Detect which cell encompasses the target text, then output its (X, Y) center coordinate. 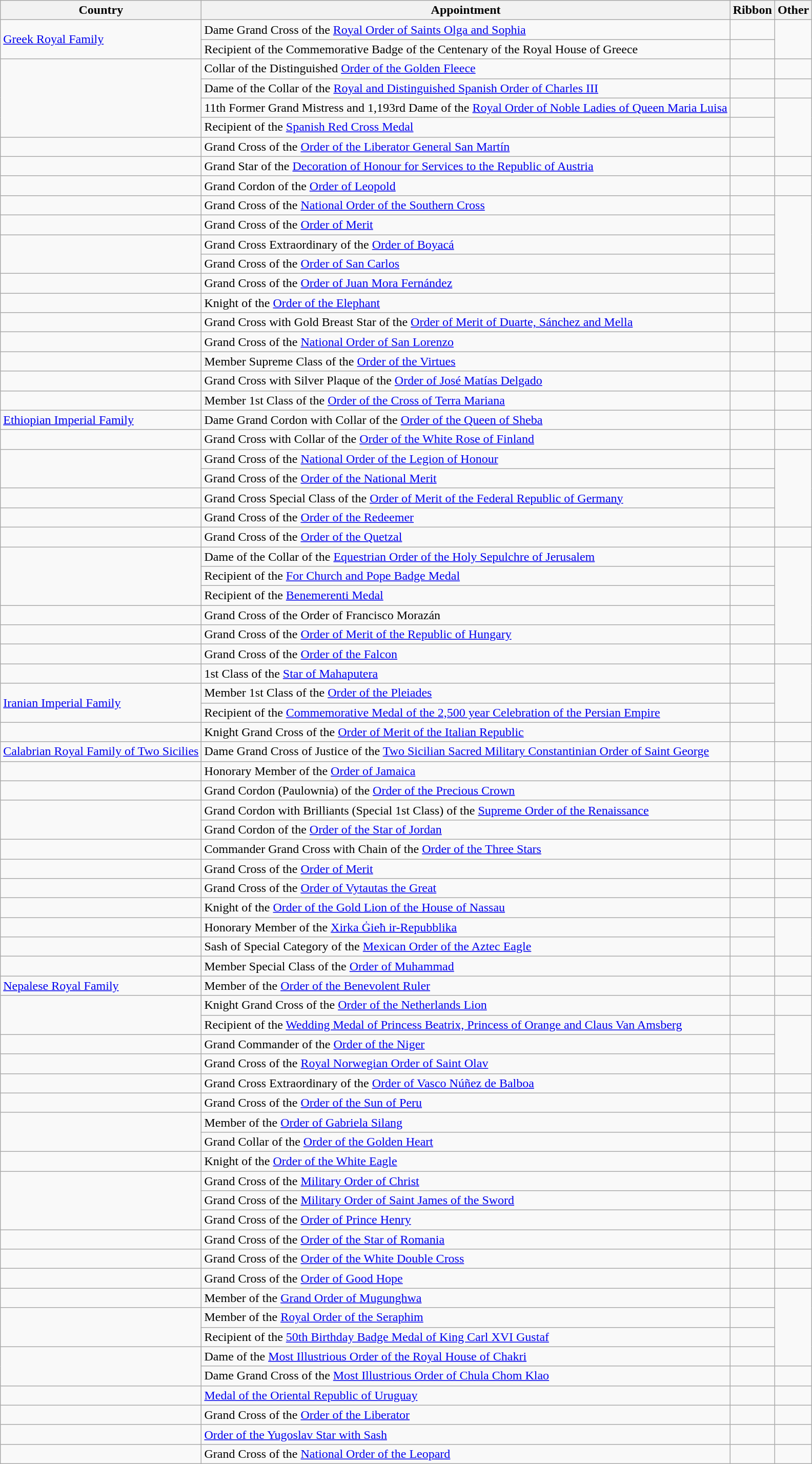
Member 1st Class of the Order of the Pleiades (465, 693)
Dame Grand Cross of the Most Illustrious Order of Chula Chom Klao (465, 1376)
Recipient of the 50th Birthday Badge Medal of King Carl XVI Gustaf (465, 1337)
Ethiopian Imperial Family (101, 420)
Dame Grand Cordon with Collar of the Order of the Queen of Sheba (465, 420)
Country (101, 10)
Honorary Member of the Order of Jamaica (465, 771)
Other (793, 10)
Sash of Special Category of the Mexican Order of the Aztec Eagle (465, 947)
Member of the Order of Gabriela Silang (465, 1122)
Knight of the Order of the White Eagle (465, 1161)
Grand Cross of the Order of the Liberator General San Martín (465, 147)
Grand Cordon (Paulownia) of the Order of the Precious Crown (465, 790)
Medal of the Oriental Republic of Uruguay (465, 1395)
Grand Cross of the Order of Good Hope (465, 1278)
Grand Cross of the Order of Prince Henry (465, 1220)
Grand Commander of the Order of the Niger (465, 1044)
Grand Cordon with Brilliants (Special 1st Class) of the Supreme Order of the Renaissance (465, 810)
Recipient of the Spanish Red Cross Medal (465, 127)
Grand Cross of the Order of San Carlos (465, 264)
Calabrian Royal Family of Two Sicilies (101, 751)
Ribbon (753, 10)
Grand Cross of the Order of Juan Mora Fernández (465, 283)
Recipient of the For Church and Pope Badge Medal (465, 576)
Recipient of the Commemorative Badge of the Centenary of the Royal House of Greece (465, 49)
Nepalese Royal Family (101, 986)
Grand Cross of the Order of the Star of Romania (465, 1239)
Grand Cross Extraordinary of the Order of Vasco Núñez de Balboa (465, 1083)
Member Special Class of the Order of Muhammad (465, 966)
Grand Cross of the Order of the White Double Cross (465, 1259)
Collar of the Distinguished Order of the Golden Fleece (465, 69)
Grand Cross Extraordinary of the Order of Boyacá (465, 245)
Grand Cross of the Order of Francisco Morazán (465, 615)
Order of the Yugoslav Star with Sash (465, 1434)
Grand Cordon of the Order of the Star of Jordan (465, 829)
Grand Star of the Decoration of Honour for Services to the Republic of Austria (465, 166)
Grand Cross with Silver Plaque of the Order of José Matías Delgado (465, 381)
Member Supreme Class of the Order of the Virtues (465, 361)
1st Class of the Star of Mahaputera (465, 674)
Dame of the Collar of the Royal and Distinguished Spanish Order of Charles III (465, 88)
Grand Cross Special Class of the Order of Merit of the Federal Republic of Germany (465, 498)
Grand Cordon of the Order of Leopold (465, 186)
Grand Collar of the Order of the Golden Heart (465, 1142)
11th Former Grand Mistress and 1,193rd Dame of the Royal Order of Noble Ladies of Queen Maria Luisa (465, 108)
Grand Cross of the Order of the Sun of Peru (465, 1103)
Appointment (465, 10)
Dame of the Most Illustrious Order of the Royal House of Chakri (465, 1356)
Grand Cross of the Military Order of Saint James of the Sword (465, 1201)
Grand Cross of the Order of the National Merit (465, 478)
Honorary Member of the Xirka Ġieħ ir-Repubblika (465, 927)
Member 1st Class of the Order of the Cross of Terra Mariana (465, 400)
Member of the Royal Order of the Seraphim (465, 1317)
Grand Cross of the Military Order of Christ (465, 1181)
Grand Cross of the National Order of the Leopard (465, 1454)
Knight Grand Cross of the Order of Merit of the Italian Republic (465, 732)
Dame of the Collar of the Equestrian Order of the Holy Sepulchre of Jerusalem (465, 556)
Grand Cross with Gold Breast Star of the Order of Merit of Duarte, Sánchez and Mella (465, 322)
Greek Royal Family (101, 39)
Recipient of the Benemerenti Medal (465, 596)
Recipient of the Commemorative Medal of the 2,500 year Celebration of the Persian Empire (465, 713)
Knight of the Order of the Elephant (465, 303)
Member of the Order of the Benevolent Ruler (465, 986)
Dame Grand Cross of Justice of the Two Sicilian Sacred Military Constantinian Order of Saint George (465, 751)
Grand Cross of the Order of Vytautas the Great (465, 888)
Grand Cross of the Order of the Quetzal (465, 537)
Grand Cross of the National Order of San Lorenzo (465, 342)
Grand Cross of the Order of the Liberator (465, 1415)
Dame Grand Cross of the Royal Order of Saints Olga and Sophia (465, 30)
Grand Cross of the Order of the Falcon (465, 654)
Grand Cross of the Royal Norwegian Order of Saint Olav (465, 1064)
Knight Grand Cross of the Order of the Netherlands Lion (465, 1005)
Iranian Imperial Family (101, 703)
Commander Grand Cross with Chain of the Order of the Three Stars (465, 849)
Grand Cross of the Order of Merit of the Republic of Hungary (465, 635)
Grand Cross of the Order of the Redeemer (465, 517)
Recipient of the Wedding Medal of Princess Beatrix, Princess of Orange and Claus Van Amsberg (465, 1025)
Grand Cross of the National Order of the Southern Cross (465, 205)
Knight of the Order of the Gold Lion of the House of Nassau (465, 908)
Grand Cross of the National Order of the Legion of Honour (465, 459)
Grand Cross with Collar of the Order of the White Rose of Finland (465, 439)
Member of the Grand Order of Mugunghwa (465, 1298)
